Return the [X, Y] coordinate for the center point of the cell that contains the specified text.  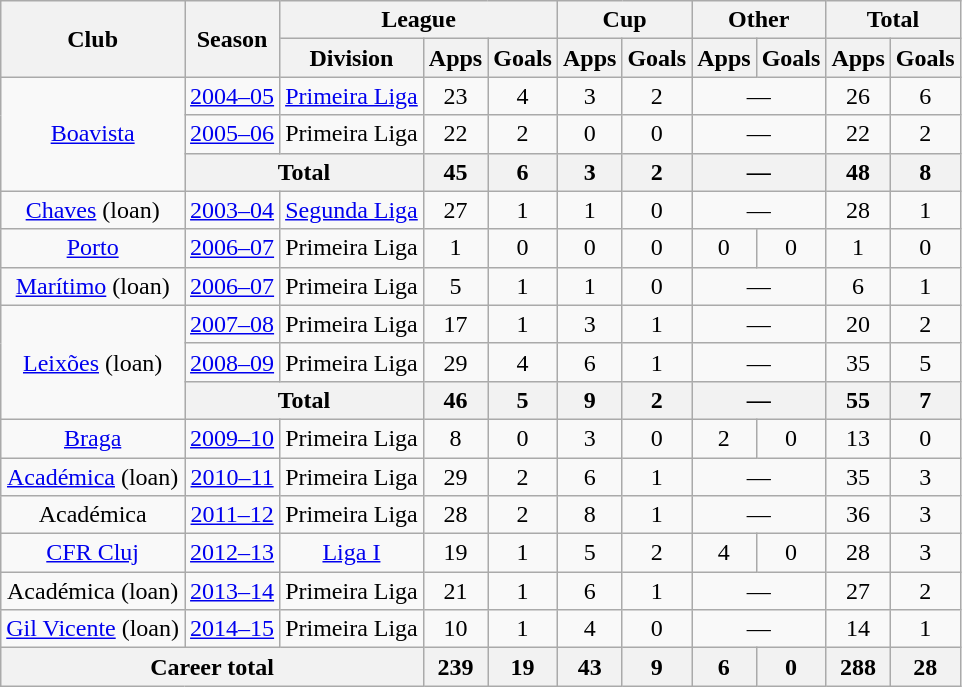
288 [858, 667]
Other [759, 20]
26 [858, 96]
Club [93, 39]
Division [352, 58]
Chaves (loan) [93, 210]
21 [455, 591]
17 [455, 324]
Boavista [93, 134]
48 [858, 172]
20 [858, 324]
2013–14 [232, 591]
14 [858, 629]
239 [455, 667]
46 [455, 400]
13 [858, 438]
36 [858, 515]
CFR Cluj [93, 553]
Season [232, 39]
Segunda Liga [352, 210]
45 [455, 172]
2007–08 [232, 324]
Porto [93, 248]
43 [589, 667]
Cup [624, 20]
League [419, 20]
Marítimo (loan) [93, 286]
2008–09 [232, 362]
Braga [93, 438]
Leixões (loan) [93, 362]
23 [455, 96]
55 [858, 400]
Gil Vicente (loan) [93, 629]
10 [455, 629]
Académica [93, 515]
7 [925, 400]
2011–12 [232, 515]
2004–05 [232, 96]
2012–13 [232, 553]
2014–15 [232, 629]
2009–10 [232, 438]
2005–06 [232, 134]
Liga I [352, 553]
2010–11 [232, 477]
2003–04 [232, 210]
Career total [212, 667]
